From the cell containing the given text, extract its center point as (x, y) coordinate. 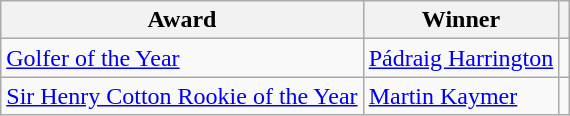
Winner (461, 20)
Martin Kaymer (461, 96)
Pádraig Harrington (461, 58)
Sir Henry Cotton Rookie of the Year (182, 96)
Award (182, 20)
Golfer of the Year (182, 58)
